Locate the cell with the specified text and output its [x, y] center coordinate. 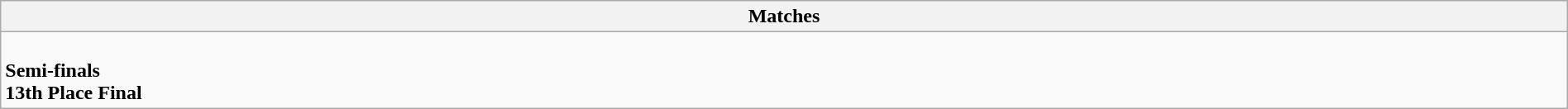
Matches [784, 17]
Semi-finals 13th Place Final [784, 70]
